Return the (x, y) coordinate for the center point of the cell that contains the specified text.  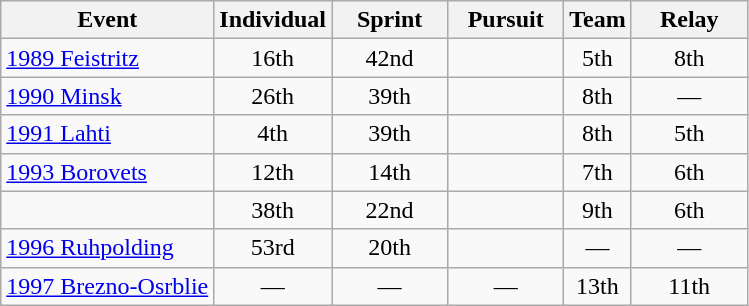
1993 Borovets (108, 172)
13th (598, 286)
4th (273, 134)
1996 Ruhpolding (108, 248)
16th (273, 58)
1989 Feistritz (108, 58)
9th (598, 210)
20th (390, 248)
14th (390, 172)
Pursuit (506, 20)
26th (273, 96)
11th (689, 286)
Sprint (390, 20)
Relay (689, 20)
Event (108, 20)
1991 Lahti (108, 134)
7th (598, 172)
53rd (273, 248)
42nd (390, 58)
22nd (390, 210)
Individual (273, 20)
1997 Brezno-Osrblie (108, 286)
12th (273, 172)
Team (598, 20)
38th (273, 210)
1990 Minsk (108, 96)
